Locate the cell with the specified text and output its [x, y] center coordinate. 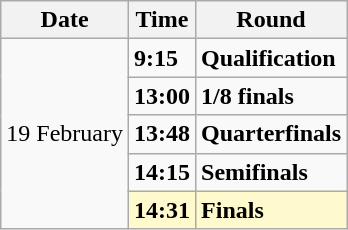
Time [162, 20]
Semifinals [272, 172]
Finals [272, 210]
9:15 [162, 58]
14:15 [162, 172]
Round [272, 20]
Date [65, 20]
13:00 [162, 96]
19 February [65, 134]
1/8 finals [272, 96]
13:48 [162, 134]
14:31 [162, 210]
Qualification [272, 58]
Quarterfinals [272, 134]
